Pinpoint the cell where the given text exists, returning its (x, y) midpoint coordinate. 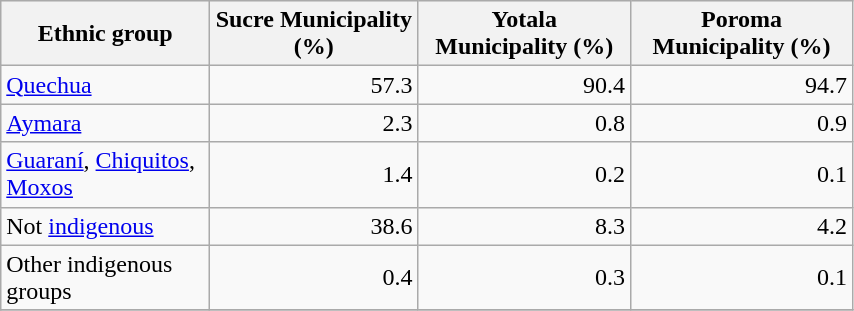
0.8 (524, 123)
94.7 (742, 85)
Quechua (106, 85)
0.2 (524, 174)
Sucre Municipality (%) (314, 34)
1.4 (314, 174)
8.3 (524, 226)
0.4 (314, 278)
Other indigenous groups (106, 278)
Ethnic group (106, 34)
57.3 (314, 85)
0.3 (524, 278)
4.2 (742, 226)
90.4 (524, 85)
Yotala Municipality (%) (524, 34)
Aymara (106, 123)
Poroma Municipality (%) (742, 34)
0.9 (742, 123)
38.6 (314, 226)
2.3 (314, 123)
Not indigenous (106, 226)
Guaraní, Chiquitos, Moxos (106, 174)
